Return the (X, Y) coordinate for the center point of the cell that contains the specified text.  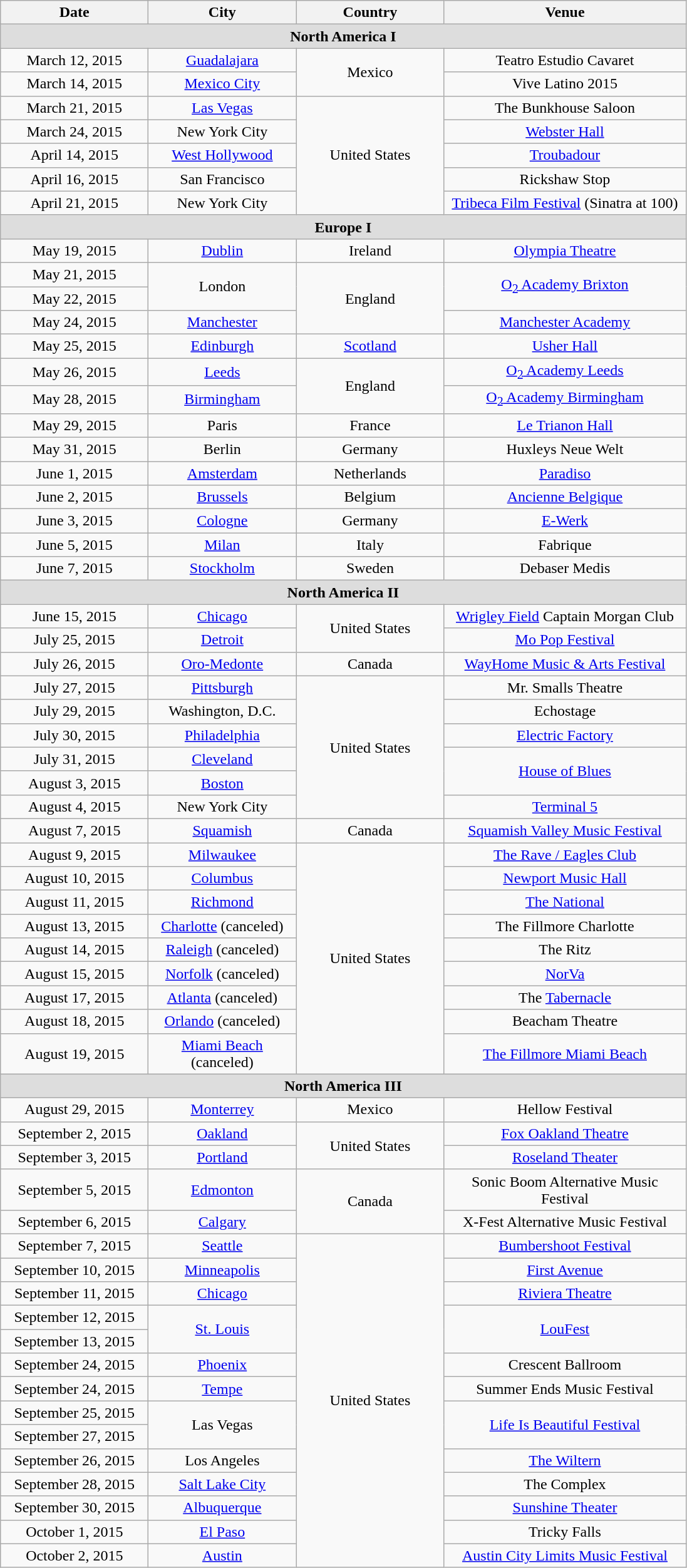
The Rave / Eagles Club (565, 855)
Olympia Theatre (565, 250)
Manchester (222, 322)
June 5, 2015 (75, 545)
El Paso (222, 1532)
August 9, 2015 (75, 855)
August 19, 2015 (75, 1053)
Washington, D.C. (222, 711)
March 12, 2015 (75, 60)
Mexico City (222, 84)
Ireland (370, 250)
First Avenue (565, 1269)
Norfolk (canceled) (222, 974)
Electric Factory (565, 735)
March 21, 2015 (75, 108)
June 7, 2015 (75, 569)
Terminal 5 (565, 807)
Tricky Falls (565, 1532)
Los Angeles (222, 1460)
Cleveland (222, 759)
Fabrique (565, 545)
Columbus (222, 879)
May 21, 2015 (75, 274)
Webster Hall (565, 132)
September 11, 2015 (75, 1294)
Rickshaw Stop (565, 179)
May 26, 2015 (75, 372)
May 31, 2015 (75, 449)
Tempe (222, 1389)
North America I (343, 36)
Beacham Theatre (565, 1021)
Tribeca Film Festival (Sinatra at 100) (565, 203)
Edmonton (222, 1190)
September 26, 2015 (75, 1460)
Calgary (222, 1222)
Riviera Theatre (565, 1294)
March 14, 2015 (75, 84)
June 15, 2015 (75, 616)
Manchester Academy (565, 322)
Summer Ends Music Festival (565, 1389)
October 2, 2015 (75, 1555)
August 29, 2015 (75, 1110)
September 25, 2015 (75, 1413)
O2 Academy Leeds (565, 372)
Ancienne Belgique (565, 497)
June 3, 2015 (75, 521)
Dublin (222, 250)
The Fillmore Miami Beach (565, 1053)
San Francisco (222, 179)
September 3, 2015 (75, 1157)
O2 Academy Brixton (565, 286)
Paris (222, 425)
Usher Hall (565, 346)
The Bunkhouse Saloon (565, 108)
July 30, 2015 (75, 735)
June 2, 2015 (75, 497)
France (370, 425)
Roseland Theater (565, 1157)
Bumbershoot Festival (565, 1246)
August 11, 2015 (75, 902)
September 5, 2015 (75, 1190)
Crescent Ballroom (565, 1365)
Albuquerque (222, 1508)
NorVa (565, 974)
North America III (343, 1086)
Orlando (canceled) (222, 1021)
August 4, 2015 (75, 807)
March 24, 2015 (75, 132)
Vive Latino 2015 (565, 84)
The Ritz (565, 950)
May 28, 2015 (75, 400)
Monterrey (222, 1110)
September 12, 2015 (75, 1318)
E-Werk (565, 521)
Boston (222, 783)
Cologne (222, 521)
Phoenix (222, 1365)
Mo Pop Festival (565, 640)
Minneapolis (222, 1269)
September 6, 2015 (75, 1222)
September 30, 2015 (75, 1508)
June 1, 2015 (75, 473)
Sonic Boom Alternative Music Festival (565, 1190)
Mr. Smalls Theatre (565, 688)
August 18, 2015 (75, 1021)
Echostage (565, 711)
Amsterdam (222, 473)
July 27, 2015 (75, 688)
September 27, 2015 (75, 1436)
September 2, 2015 (75, 1133)
Netherlands (370, 473)
April 14, 2015 (75, 155)
Berlin (222, 449)
Brussels (222, 497)
London (222, 286)
May 24, 2015 (75, 322)
Country (370, 13)
Miami Beach (canceled) (222, 1053)
Austin City Limits Music Festival (565, 1555)
Paradiso (565, 473)
Venue (565, 13)
Guadalajara (222, 60)
August 10, 2015 (75, 879)
Italy (370, 545)
Pittsburgh (222, 688)
April 16, 2015 (75, 179)
X-Fest Alternative Music Festival (565, 1222)
WayHome Music & Arts Festival (565, 664)
The Wiltern (565, 1460)
Oro-Medonte (222, 664)
Charlotte (canceled) (222, 926)
Sunshine Theater (565, 1508)
September 28, 2015 (75, 1484)
Life Is Beautiful Festival (565, 1425)
August 13, 2015 (75, 926)
Milwaukee (222, 855)
August 17, 2015 (75, 998)
July 25, 2015 (75, 640)
April 21, 2015 (75, 203)
August 3, 2015 (75, 783)
July 31, 2015 (75, 759)
August 15, 2015 (75, 974)
Birmingham (222, 400)
May 19, 2015 (75, 250)
July 26, 2015 (75, 664)
Le Trianon Hall (565, 425)
The Tabernacle (565, 998)
Huxleys Neue Welt (565, 449)
The National (565, 902)
July 29, 2015 (75, 711)
September 13, 2015 (75, 1341)
Seattle (222, 1246)
Teatro Estudio Cavaret (565, 60)
Squamish Valley Music Festival (565, 830)
Austin (222, 1555)
May 22, 2015 (75, 299)
Raleigh (canceled) (222, 950)
Sweden (370, 569)
Leeds (222, 372)
O2 Academy Birmingham (565, 400)
House of Blues (565, 771)
Edinburgh (222, 346)
August 14, 2015 (75, 950)
Milan (222, 545)
Philadelphia (222, 735)
The Fillmore Charlotte (565, 926)
North America II (343, 592)
Atlanta (canceled) (222, 998)
Stockholm (222, 569)
September 10, 2015 (75, 1269)
West Hollywood (222, 155)
Detroit (222, 640)
Debaser Medis (565, 569)
Squamish (222, 830)
The Complex (565, 1484)
St. Louis (222, 1329)
Belgium (370, 497)
September 7, 2015 (75, 1246)
Richmond (222, 902)
May 29, 2015 (75, 425)
October 1, 2015 (75, 1532)
Troubadour (565, 155)
Oakland (222, 1133)
Date (75, 13)
City (222, 13)
Newport Music Hall (565, 879)
August 7, 2015 (75, 830)
Scotland (370, 346)
LouFest (565, 1329)
Wrigley Field Captain Morgan Club (565, 616)
Portland (222, 1157)
May 25, 2015 (75, 346)
Salt Lake City (222, 1484)
Hellow Festival (565, 1110)
Fox Oakland Theatre (565, 1133)
Europe I (343, 227)
